Determine the (X, Y) coordinate at the center of the cell enclosing the given text.  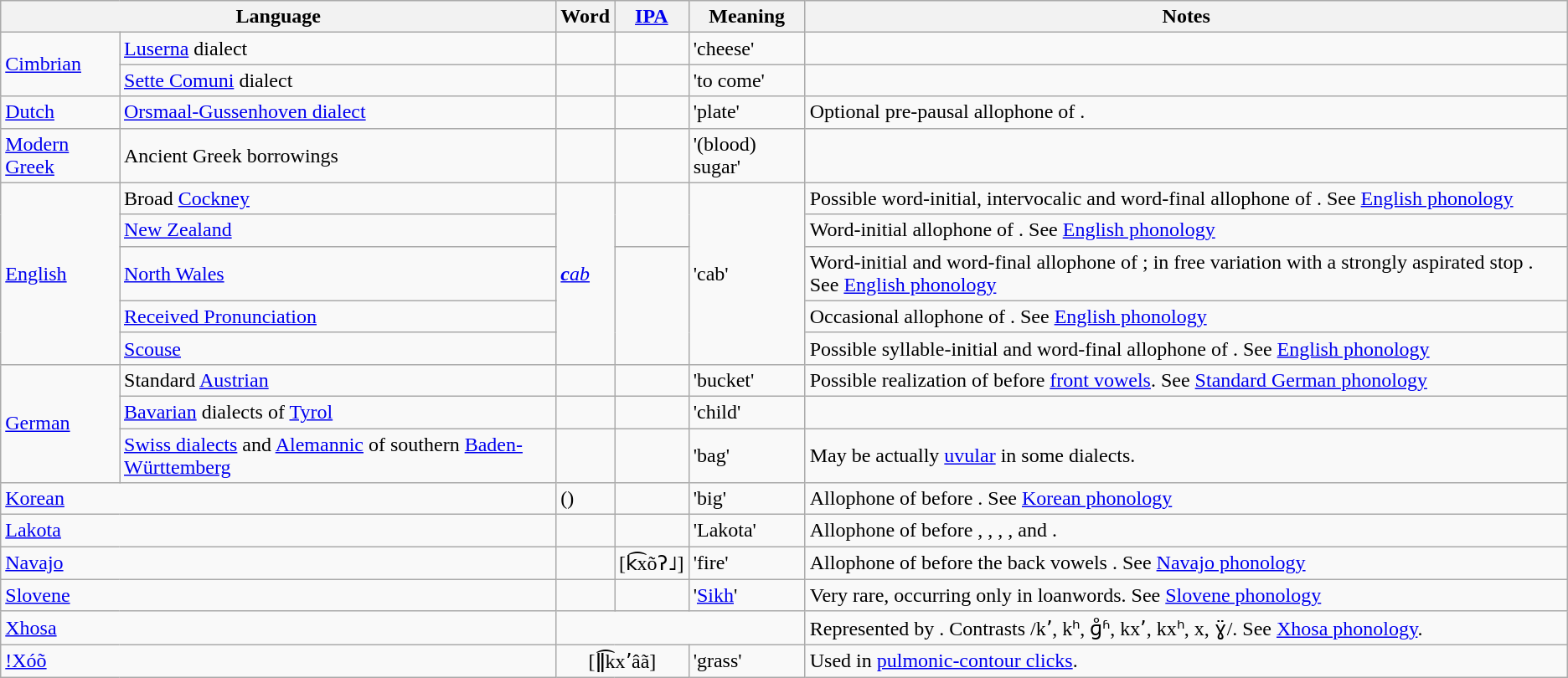
'(blood) sugar' (747, 156)
cab (585, 273)
Xhosa (278, 628)
IPA (652, 17)
Possible realization of before front vowels. See Standard German phonology (1186, 380)
Dutch (60, 112)
'to come' (747, 80)
May be actually uvular in some dialects. (1186, 455)
Word (585, 17)
'bucket' (747, 380)
English (60, 273)
Navajo (278, 563)
'bag' (747, 455)
Orsmaal-Gussenhoven dialect (337, 112)
Ancient Greek borrowings (337, 156)
[k͡xõʔ˩] (652, 563)
'Sikh' (747, 595)
Word-initial allophone of . See English phonology (1186, 230)
Sette Comuni dialect (337, 80)
'big' (747, 499)
North Wales (337, 273)
'cab' (747, 273)
Bavarian dialects of Tyrol (337, 412)
Swiss dialects and Alemannic of southern Baden-Württemberg (337, 455)
Possible syllable-initial and word-final allophone of . See English phonology (1186, 348)
Word-initial and word-final allophone of ; in free variation with a strongly aspirated stop . See English phonology (1186, 273)
'plate' (747, 112)
Modern Greek (60, 156)
Cimbrian (60, 64)
Slovene (278, 595)
Received Pronunciation (337, 316)
Standard Austrian (337, 380)
Broad Cockney (337, 198)
Used in pulmonic-contour clicks. (1186, 661)
'Lakota' (747, 531)
Very rare, occurring only in loanwords. See Slovene phonology (1186, 595)
Allophone of before the back vowels . See Navajo phonology (1186, 563)
Korean (278, 499)
Notes (1186, 17)
New Zealand (337, 230)
Optional pre-pausal allophone of . (1186, 112)
'fire' (747, 563)
German (60, 424)
Occasional allophone of . See English phonology (1186, 316)
Meaning (747, 17)
Lakota (278, 531)
Allophone of before . See Korean phonology (1186, 499)
Possible word-initial, intervocalic and word-final allophone of . See English phonology (1186, 198)
Luserna dialect (337, 49)
!Xóõ (278, 661)
Language (278, 17)
'grass' (747, 661)
[ǁ͡kxʼâã] (622, 661)
Scouse (337, 348)
Represented by . Contrasts /kʼ, kʰ, ɡ̊ʱ, kxʼ, kxʰ, x, ɣ̈/. See Xhosa phonology. (1186, 628)
'cheese' (747, 49)
() (585, 499)
'child' (747, 412)
Allophone of before , , , , and . (1186, 531)
